Capture the cell that displays the provided text and extract its [x, y] central coordinate. 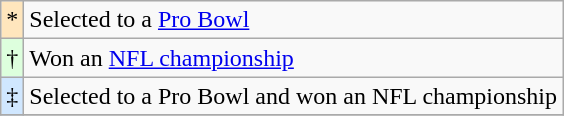
‡ [12, 96]
Selected to a Pro Bowl and won an NFL championship [294, 96]
† [12, 58]
Selected to a Pro Bowl [294, 20]
* [12, 20]
Won an NFL championship [294, 58]
